Output the (x, y) coordinate of the center of the cell containing the given text.  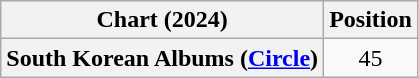
South Korean Albums (Circle) (162, 58)
Chart (2024) (162, 20)
45 (371, 58)
Position (371, 20)
